Output the [X, Y] coordinate of the center of the cell containing the given text.  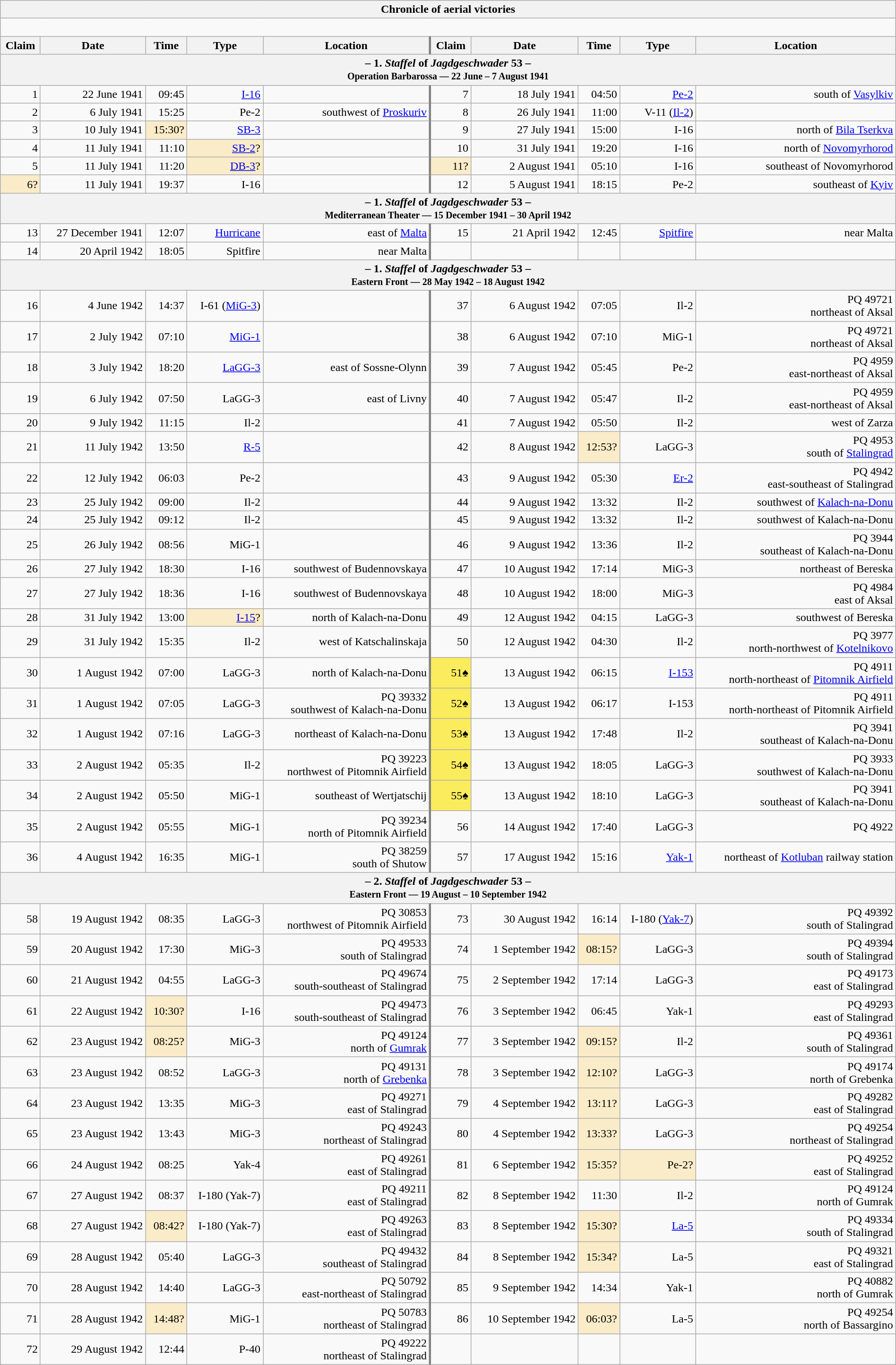
14 August 1942 [525, 826]
24 [21, 520]
44 [450, 502]
68 [21, 1226]
I-15? [225, 617]
12 July 1942 [93, 477]
6 September 1942 [525, 1165]
33 [21, 765]
PQ 49473 south-southeast of Stalingrad [347, 1011]
PQ 38259 south of Shutow [347, 857]
PQ 49334 south of Stalingrad [796, 1226]
25 [21, 544]
PQ 49432 southeast of Stalingrad [347, 1257]
18:00 [599, 593]
19 August 1942 [93, 919]
63 [21, 1072]
13:43 [166, 1133]
09:00 [166, 502]
8 [450, 112]
PQ 49254 north of Bassargino [796, 1319]
13:50 [166, 447]
9 July 1942 [93, 423]
15:35 [166, 642]
04:30 [599, 642]
55♠ [450, 796]
85 [450, 1287]
15:34? [599, 1257]
08:25? [166, 1042]
15:35? [599, 1165]
42 [450, 447]
4 August 1942 [93, 857]
6 July 1942 [93, 398]
12:07 [166, 233]
18:30 [166, 569]
23 [21, 502]
11:15 [166, 423]
08:42? [166, 1226]
06:45 [599, 1011]
13:36 [599, 544]
southeast of Kyiv [796, 184]
PQ 3933 southwest of Kalach-na-Donu [796, 765]
10 September 1942 [525, 1319]
13:00 [166, 617]
05:35 [166, 765]
PQ 49263 east of Stalingrad [347, 1226]
east of Livny [347, 398]
2 [21, 112]
16:35 [166, 857]
67 [21, 1196]
31 July 1941 [525, 148]
28 [21, 617]
70 [21, 1287]
PQ 39234 north of Pitomnik Airfield [347, 826]
04:55 [166, 980]
04:15 [599, 617]
08:15? [599, 949]
PQ 4984 east of Aksal [796, 593]
Yak-4 [225, 1165]
76 [450, 1011]
51♠ [450, 672]
07:50 [166, 398]
PQ 49394 south of Stalingrad [796, 949]
40 [450, 398]
PQ 49243 northeast of Stalingrad [347, 1133]
17 [21, 337]
12:44 [166, 1349]
16 [21, 306]
17 August 1942 [525, 857]
Hurricane [225, 233]
59 [21, 949]
41 [450, 423]
17:40 [599, 826]
west of Zarza [796, 423]
15 [450, 233]
PQ 50783 northeast of Stalingrad [347, 1319]
31 [21, 703]
20 [21, 423]
east of Sossne-Olynn [347, 368]
22 August 1942 [93, 1011]
65 [21, 1133]
southwest of Bereska [796, 617]
08:37 [166, 1196]
32 [21, 734]
north of Novomyrhorod [796, 148]
11:10 [166, 148]
northeast of Kotluban railway station [796, 857]
PQ 40882 north of Gumrak [796, 1287]
PQ 49271 east of Stalingrad [347, 1103]
PQ 39223 northwest of Pitomnik Airfield [347, 765]
14:37 [166, 306]
24 August 1942 [93, 1165]
60 [21, 980]
86 [450, 1319]
05:30 [599, 477]
30 [21, 672]
18:15 [599, 184]
PQ 39332 southwest of Kalach-na-Donu [347, 703]
13:33? [599, 1133]
57 [450, 857]
05:40 [166, 1257]
26 July 1942 [93, 544]
16:14 [599, 919]
71 [21, 1319]
05:47 [599, 398]
08:52 [166, 1072]
P-40 [225, 1349]
69 [21, 1257]
PQ 4942 east-southeast of Stalingrad [796, 477]
2 August 1941 [525, 166]
– 1. Staffel of Jagdgeschwader 53 –Eastern Front — 28 May 1942 – 18 August 1942 [448, 275]
06:17 [599, 703]
35 [21, 826]
1 [21, 94]
9 [450, 130]
54♠ [450, 765]
05:10 [599, 166]
30 August 1942 [525, 919]
11:20 [166, 166]
PQ 49252 east of Stalingrad [796, 1165]
– 1. Staffel of Jagdgeschwader 53 –Operation Barbarossa — 22 June – 7 August 1941 [448, 70]
east of Malta [347, 233]
PQ 49261 east of Stalingrad [347, 1165]
PQ 49173 east of Stalingrad [796, 980]
26 [21, 569]
52♠ [450, 703]
26 July 1941 [525, 112]
PQ 4922 [796, 826]
18 July 1941 [525, 94]
SB-2? [225, 148]
Er-2 [658, 477]
21 April 1942 [525, 233]
07:00 [166, 672]
77 [450, 1042]
09:12 [166, 520]
PQ 49282 east of Stalingrad [796, 1103]
22 [21, 477]
09:45 [166, 94]
PQ 49533 south of Stalingrad [347, 949]
PQ 49361 south of Stalingrad [796, 1042]
78 [450, 1072]
18 [21, 368]
04:50 [599, 94]
14:34 [599, 1287]
15:25 [166, 112]
84 [450, 1257]
PQ 49293 east of Stalingrad [796, 1011]
05:45 [599, 368]
6 July 1941 [93, 112]
21 August 1942 [93, 980]
19:37 [166, 184]
29 August 1942 [93, 1349]
29 [21, 642]
21 [21, 447]
06:03? [599, 1319]
83 [450, 1226]
79 [450, 1103]
12:10? [599, 1072]
PQ 3944 southeast of Kalach-na-Donu [796, 544]
7 [450, 94]
PQ 49321 east of Stalingrad [796, 1257]
13 [21, 233]
11:30 [599, 1196]
4 [21, 148]
south of Vasylkiv [796, 94]
49 [450, 617]
12:53? [599, 447]
80 [450, 1133]
46 [450, 544]
39 [450, 368]
PQ 49174 north of Grebenka [796, 1072]
11? [450, 166]
34 [21, 796]
PQ 30853 northwest of Pitomnik Airfield [347, 919]
V-11 (Il-2) [658, 112]
27 December 1941 [93, 233]
southeast of Wertjatschij [347, 796]
PQ 3977 north-northwest of Kotelnikovo [796, 642]
6? [21, 184]
R-5 [225, 447]
53♠ [450, 734]
72 [21, 1349]
DB-3? [225, 166]
08:56 [166, 544]
14 [21, 251]
43 [450, 477]
west of Katschalinskaja [347, 642]
I-61 (MiG-3) [225, 306]
27 July 1941 [525, 130]
20 April 1942 [93, 251]
06:03 [166, 477]
11:00 [599, 112]
19:20 [599, 148]
58 [21, 919]
southwest of Proskuriv [347, 112]
3 [21, 130]
9 September 1942 [525, 1287]
SB-3 [225, 130]
38 [450, 337]
PQ 50792 east-northeast of Stalingrad [347, 1287]
47 [450, 569]
09:15? [599, 1042]
37 [450, 306]
14:40 [166, 1287]
15:00 [599, 130]
18:20 [166, 368]
north of Bila Tserkva [796, 130]
3 July 1942 [93, 368]
06:15 [599, 672]
48 [450, 593]
13:11? [599, 1103]
62 [21, 1042]
15:16 [599, 857]
southeast of Novomyrhorod [796, 166]
PQ 49674 south-southeast of Stalingrad [347, 980]
12:45 [599, 233]
66 [21, 1165]
07:16 [166, 734]
northeast of Kalach-na-Donu [347, 734]
61 [21, 1011]
50 [450, 642]
17:48 [599, 734]
PQ 49254 northeast of Stalingrad [796, 1133]
Chronicle of aerial victories [448, 9]
45 [450, 520]
10:30? [166, 1011]
05:55 [166, 826]
14:48? [166, 1319]
17:30 [166, 949]
5 [21, 166]
73 [450, 919]
10 July 1941 [93, 130]
PQ 49392 south of Stalingrad [796, 919]
12 [450, 184]
PQ 49131 north of Grebenka [347, 1072]
08:25 [166, 1165]
20 August 1942 [93, 949]
northeast of Bereska [796, 569]
2 September 1942 [525, 980]
81 [450, 1165]
2 July 1942 [93, 337]
18:10 [599, 796]
8 August 1942 [525, 447]
PQ 4953 south of Stalingrad [796, 447]
4 June 1942 [93, 306]
64 [21, 1103]
Pe-2? [658, 1165]
75 [450, 980]
13:35 [166, 1103]
19 [21, 398]
1 September 1942 [525, 949]
PQ 49222 northeast of Stalingrad [347, 1349]
5 August 1941 [525, 184]
PQ 49211 east of Stalingrad [347, 1196]
– 2. Staffel of Jagdgeschwader 53 –Eastern Front — 19 August – 10 September 1942 [448, 888]
82 [450, 1196]
27 [21, 593]
08:35 [166, 919]
18:36 [166, 593]
36 [21, 857]
22 June 1941 [93, 94]
74 [450, 949]
10 [450, 148]
56 [450, 826]
11 July 1942 [93, 447]
– 1. Staffel of Jagdgeschwader 53 –Mediterranean Theater — 15 December 1941 – 30 April 1942 [448, 208]
